Find where the given text appears and provide that cell's center as [X, Y] coordinate. 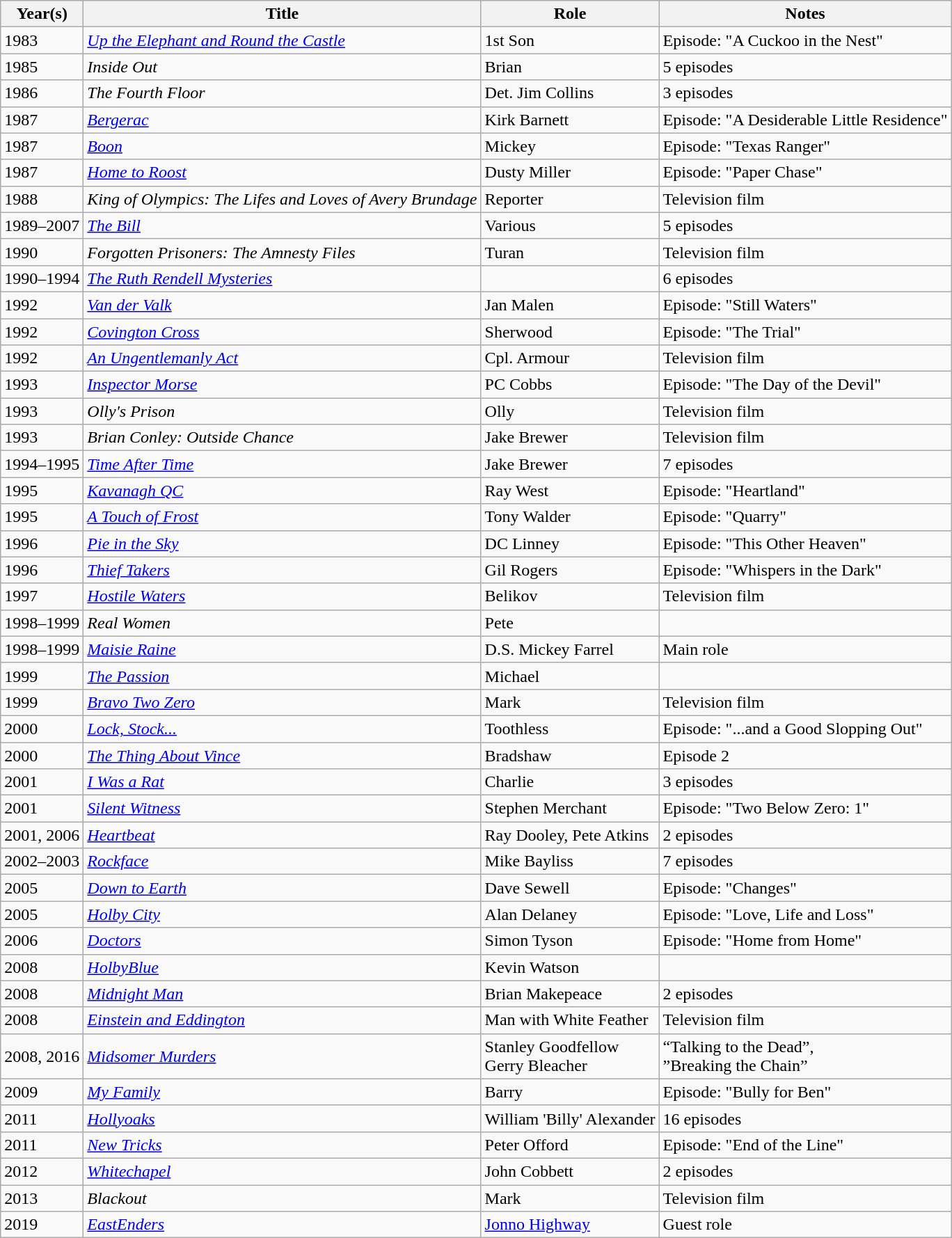
Jonno Highway [570, 1225]
Lock, Stock... [283, 729]
Brian Makepeace [570, 994]
My Family [283, 1092]
Bergerac [283, 120]
Episode: "Home from Home" [805, 941]
Kavanagh QC [283, 491]
“Talking to the Dead”,”Breaking the Chain” [805, 1056]
Maisie Raine [283, 649]
Reporter [570, 199]
Episode: "The Trial" [805, 332]
Olly [570, 411]
Ray West [570, 491]
Year(s) [42, 14]
HolbyBlue [283, 967]
2012 [42, 1171]
1988 [42, 199]
Role [570, 14]
Whitechapel [283, 1171]
Forgotten Prisoners: The Amnesty Files [283, 252]
Tony Walder [570, 517]
Stanley GoodfellowGerry Bleacher [570, 1056]
Episode: "This Other Heaven" [805, 543]
EastEnders [283, 1225]
Up the Elephant and Round the Castle [283, 40]
Episode: "Still Waters" [805, 305]
Brian Conley: Outside Chance [283, 438]
Boon [283, 146]
Charlie [570, 782]
PC Cobbs [570, 385]
A Touch of Frost [283, 517]
Hostile Waters [283, 596]
The Thing About Vince [283, 755]
1986 [42, 93]
Kirk Barnett [570, 120]
Toothless [570, 729]
Man with White Feather [570, 1020]
Home to Roost [283, 173]
Heartbeat [283, 835]
The Ruth Rendell Mysteries [283, 278]
Pie in the Sky [283, 543]
Episode: "End of the Line" [805, 1145]
2013 [42, 1198]
William 'Billy' Alexander [570, 1118]
Sherwood [570, 332]
2009 [42, 1092]
Episode: "Two Below Zero: 1" [805, 809]
Episode: "Bully for Ben" [805, 1092]
Van der Valk [283, 305]
Inspector Morse [283, 385]
Episode: "Quarry" [805, 517]
D.S. Mickey Farrel [570, 649]
Kevin Watson [570, 967]
Belikov [570, 596]
Guest role [805, 1225]
Det. Jim Collins [570, 93]
Episode: "Paper Chase" [805, 173]
DC Linney [570, 543]
16 episodes [805, 1118]
I Was a Rat [283, 782]
2001, 2006 [42, 835]
Pete [570, 623]
Midsomer Murders [283, 1056]
Title [283, 14]
Olly's Prison [283, 411]
Main role [805, 649]
New Tricks [283, 1145]
Brian [570, 67]
Episode: "A Cuckoo in the Nest" [805, 40]
Blackout [283, 1198]
Jan Malen [570, 305]
Episode 2 [805, 755]
Mike Bayliss [570, 862]
1997 [42, 596]
1994–1995 [42, 464]
Covington Cross [283, 332]
Episode: "A Desiderable Little Residence" [805, 120]
Thief Takers [283, 570]
1990 [42, 252]
Gil Rogers [570, 570]
Alan Delaney [570, 914]
The Bill [283, 225]
1983 [42, 40]
Midnight Man [283, 994]
Bradshaw [570, 755]
1st Son [570, 40]
The Passion [283, 676]
6 episodes [805, 278]
1985 [42, 67]
Holby City [283, 914]
King of Olympics: The Lifes and Loves of Avery Brundage [283, 199]
2002–2003 [42, 862]
Various [570, 225]
John Cobbett [570, 1171]
Bravo Two Zero [283, 702]
1989–2007 [42, 225]
Michael [570, 676]
Inside Out [283, 67]
Simon Tyson [570, 941]
Down to Earth [283, 888]
Rockface [283, 862]
2008, 2016 [42, 1056]
Episode: "Love, Life and Loss" [805, 914]
Hollyoaks [283, 1118]
An Ungentlemanly Act [283, 358]
2006 [42, 941]
Episode: "Changes" [805, 888]
Ray Dooley, Pete Atkins [570, 835]
Peter Offord [570, 1145]
Cpl. Armour [570, 358]
Barry [570, 1092]
Silent Witness [283, 809]
Episode: "Heartland" [805, 491]
Dusty Miller [570, 173]
The Fourth Floor [283, 93]
Episode: "Texas Ranger" [805, 146]
Time After Time [283, 464]
Mickey [570, 146]
Episode: "The Day of the Devil" [805, 385]
Notes [805, 14]
1990–1994 [42, 278]
Episode: "Whispers in the Dark" [805, 570]
Episode: "...and a Good Slopping Out" [805, 729]
Real Women [283, 623]
Einstein and Eddington [283, 1020]
Turan [570, 252]
Dave Sewell [570, 888]
Doctors [283, 941]
Stephen Merchant [570, 809]
2019 [42, 1225]
